Pinpoint the cell where the given text exists, returning its (x, y) midpoint coordinate. 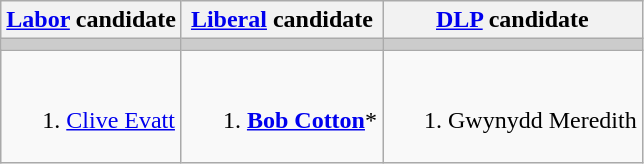
Liberal candidate (282, 20)
Gwynydd Meredith (512, 106)
Clive Evatt (92, 106)
Labor candidate (92, 20)
Bob Cotton* (282, 106)
DLP candidate (512, 20)
